Pinpoint the cell where the given text exists, returning its (x, y) midpoint coordinate. 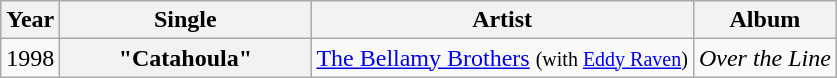
1998 (30, 58)
Over the Line (764, 58)
Album (764, 20)
Single (186, 20)
Year (30, 20)
"Catahoula" (186, 58)
Artist (502, 20)
The Bellamy Brothers (with Eddy Raven) (502, 58)
